Capture the cell that displays the provided text and extract its (x, y) central coordinate. 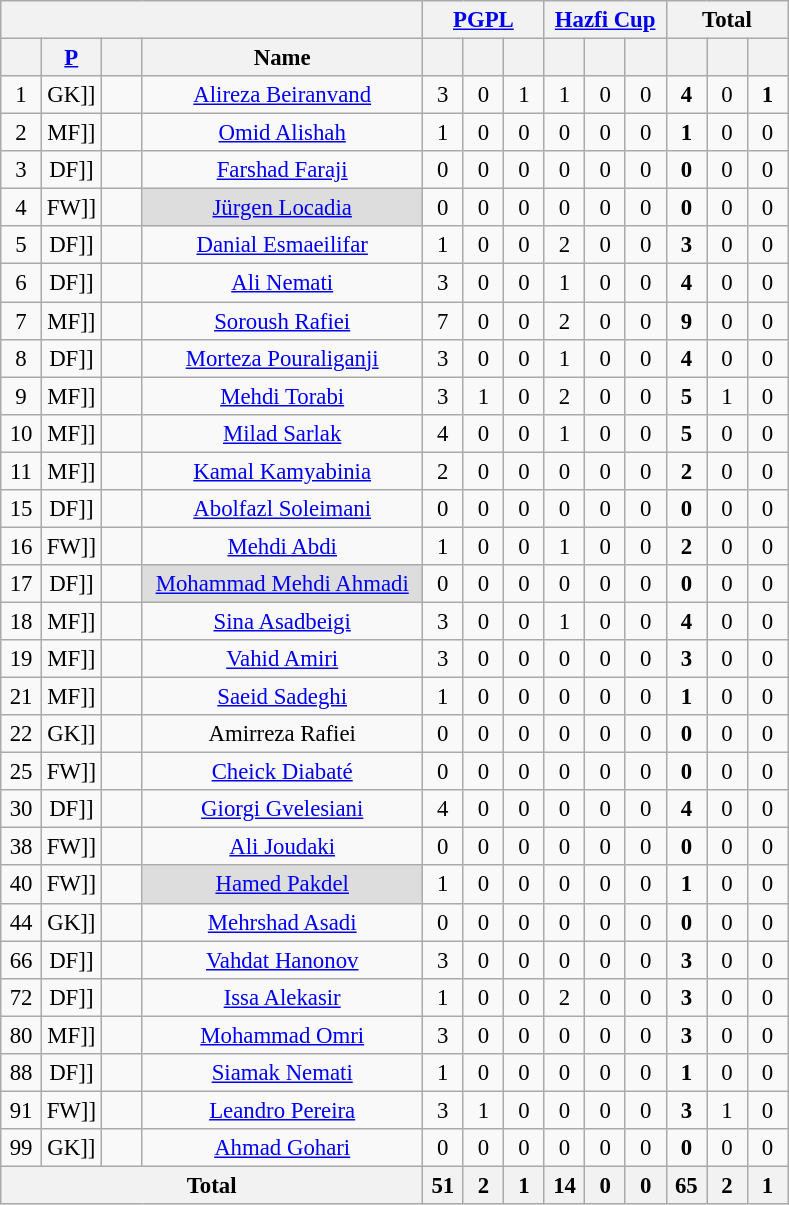
Siamak Nemati (282, 1073)
Morteza Pouraliganji (282, 358)
44 (22, 922)
91 (22, 1110)
21 (22, 697)
Mehrshad Asadi (282, 922)
11 (22, 471)
99 (22, 1148)
Ali Nemati (282, 283)
Vahid Amiri (282, 659)
Ali Joudaki (282, 847)
Mehdi Torabi (282, 396)
Mohammad Omri (282, 1035)
19 (22, 659)
Jürgen Locadia (282, 208)
25 (22, 772)
Mehdi Abdi (282, 546)
Saeid Sadeghi (282, 697)
Mohammad Mehdi Ahmadi (282, 584)
80 (22, 1035)
18 (22, 621)
Sina Asadbeigi (282, 621)
10 (22, 433)
30 (22, 809)
Issa Alekasir (282, 997)
PGPL (483, 20)
72 (22, 997)
Name (282, 58)
17 (22, 584)
Hamed Pakdel (282, 885)
6 (22, 283)
Vahdat Hanonov (282, 960)
Abolfazl Soleimani (282, 509)
Omid Alishah (282, 133)
8 (22, 358)
Alireza Beiranvand (282, 95)
15 (22, 509)
51 (442, 1185)
88 (22, 1073)
Soroush Rafiei (282, 321)
Cheick Diabaté (282, 772)
Ahmad Gohari (282, 1148)
P (71, 58)
Amirreza Rafiei (282, 734)
Hazfi Cup (605, 20)
Giorgi Gvelesiani (282, 809)
Kamal Kamyabinia (282, 471)
Danial Esmaeilifar (282, 245)
14 (564, 1185)
22 (22, 734)
66 (22, 960)
Leandro Pereira (282, 1110)
16 (22, 546)
Farshad Faraji (282, 170)
38 (22, 847)
65 (686, 1185)
40 (22, 885)
Milad Sarlak (282, 433)
